Locate the cell with the specified text and output its (x, y) center coordinate. 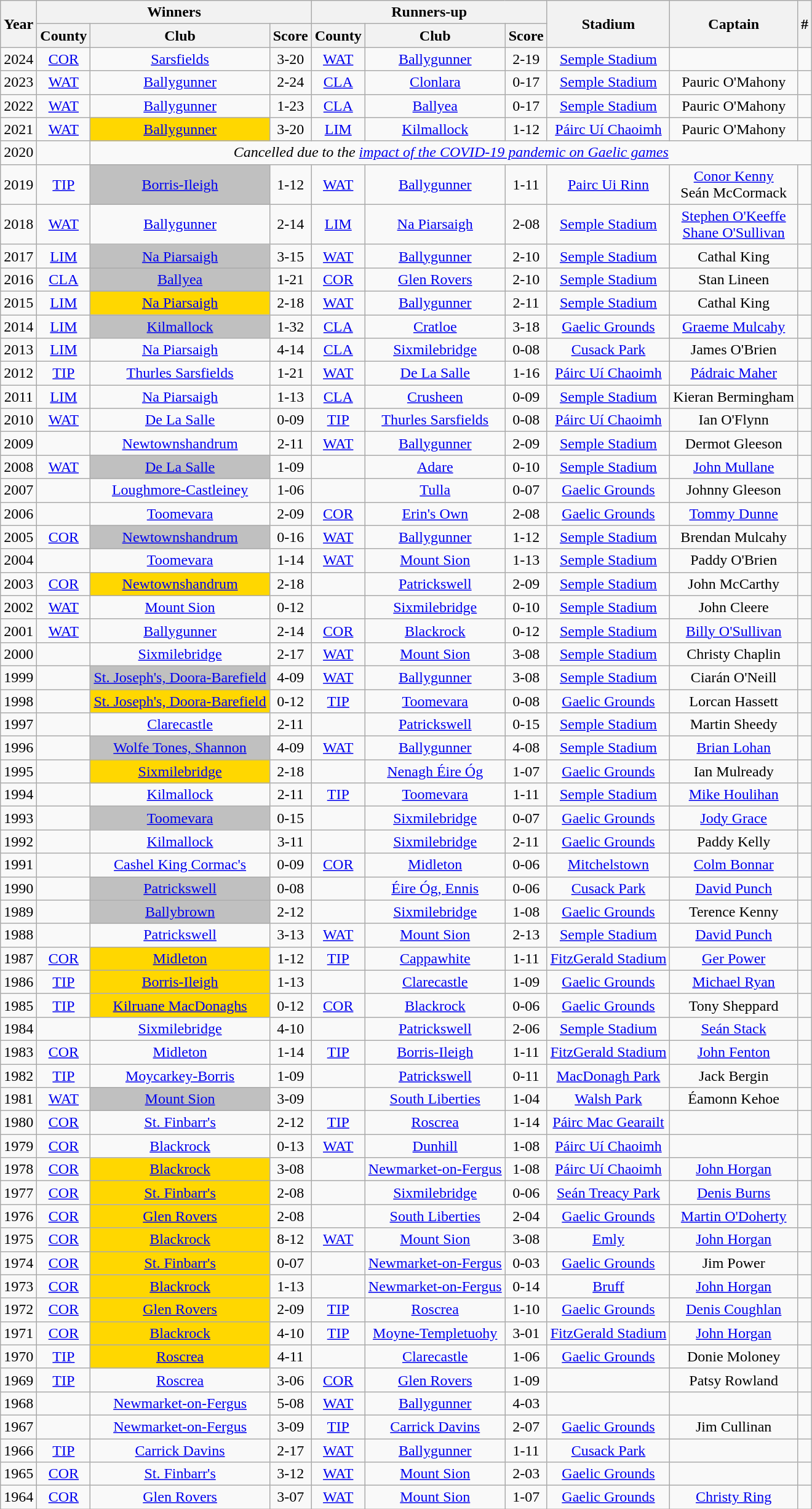
Sarsfields (180, 59)
0-13 (290, 1146)
# (805, 24)
Christy Ring (734, 1497)
Pairc Ui Rinn (608, 185)
1967 (18, 1427)
Patsy Rowland (734, 1380)
2011 (18, 397)
1979 (18, 1146)
1975 (18, 1240)
1977 (18, 1193)
Runners-up (429, 12)
Tulla (435, 490)
1-23 (290, 106)
1999 (18, 677)
Donie Moloney (734, 1356)
1978 (18, 1169)
1993 (18, 818)
4-14 (290, 350)
Martin O'Doherty (734, 1216)
2023 (18, 82)
1971 (18, 1333)
Terence Kenny (734, 912)
Tommy Dunne (734, 514)
2-06 (526, 1029)
Emly (608, 1240)
1970 (18, 1356)
3-06 (290, 1380)
Christy Chaplin (734, 654)
2-19 (526, 59)
Michael Ryan (734, 982)
Paddy Kelly (734, 842)
Moycarkey-Borris (180, 1076)
Brian Lohan (734, 748)
Year (18, 24)
2019 (18, 185)
1995 (18, 771)
1-32 (290, 327)
1990 (18, 888)
Captain (734, 24)
Jim Power (734, 1263)
1987 (18, 958)
1982 (18, 1076)
Jack Bergin (734, 1076)
Pádraic Maher (734, 373)
Nenagh Éire Óg (435, 771)
0-03 (526, 1263)
3-13 (290, 935)
2005 (18, 537)
Stan Lineen (734, 279)
2000 (18, 654)
1965 (18, 1474)
1994 (18, 795)
Moyne-Templetuohy (435, 1333)
2008 (18, 467)
1992 (18, 842)
Cratloe (435, 327)
2004 (18, 560)
Stadium (608, 24)
2006 (18, 514)
4-08 (526, 748)
4-11 (290, 1356)
Crusheen (435, 397)
2015 (18, 303)
1991 (18, 865)
2014 (18, 327)
0-16 (290, 537)
Ciarán O'Neill (734, 677)
Dunhill (435, 1146)
2003 (18, 584)
Seán Stack (734, 1029)
2009 (18, 444)
1969 (18, 1380)
1976 (18, 1216)
2018 (18, 224)
8-12 (290, 1240)
Denis Coughlan (734, 1310)
Tony Sheppard (734, 1005)
1986 (18, 982)
1964 (18, 1497)
John McCarthy (734, 584)
1985 (18, 1005)
Wolfe Tones, Shannon (180, 748)
0-14 (526, 1286)
4-03 (526, 1403)
2022 (18, 106)
3-11 (290, 842)
Martin Sheedy (734, 725)
Éamonn Kehoe (734, 1099)
MacDonagh Park (608, 1076)
Billy O'Sullivan (734, 631)
2013 (18, 350)
2016 (18, 279)
Paddy O'Brien (734, 560)
Walsh Park (608, 1099)
1973 (18, 1286)
1989 (18, 912)
Denis Burns (734, 1193)
2-04 (526, 1216)
1974 (18, 1263)
1966 (18, 1450)
Colm Bonnar (734, 865)
Bruff (608, 1286)
3-18 (526, 327)
2012 (18, 373)
2-03 (526, 1474)
2010 (18, 420)
Erin's Own (435, 514)
2007 (18, 490)
5-08 (290, 1403)
2020 (18, 153)
Cappawhite (435, 958)
Mitchelstown (608, 865)
Kilruane MacDonaghs (180, 1005)
3-15 (290, 256)
Jim Cullinan (734, 1427)
Ballybrown (180, 912)
2-07 (526, 1427)
John Cleere (734, 607)
1-04 (526, 1099)
Conor KennySeán McCormack (734, 185)
Seán Treacy Park (608, 1193)
Dermot Gleeson (734, 444)
Johnny Gleeson (734, 490)
2021 (18, 129)
1972 (18, 1310)
2001 (18, 631)
1998 (18, 701)
Clonlara (435, 82)
2-13 (526, 935)
John Mullane (734, 467)
2002 (18, 607)
3-01 (526, 1333)
2-24 (290, 82)
3-12 (290, 1474)
3-07 (290, 1497)
Cancelled due to the impact of the COVID-19 pandemic on Gaelic games (452, 153)
Ian Mulready (734, 771)
James O'Brien (734, 350)
1983 (18, 1052)
Cashel King Cormac's (180, 865)
Lorcan Hassett (734, 701)
Stephen O'Keeffe Shane O'Sullivan (734, 224)
Ger Power (734, 958)
1968 (18, 1403)
1984 (18, 1029)
0-11 (526, 1076)
Páirc Mac Gearailt (608, 1123)
1997 (18, 725)
1980 (18, 1123)
Adare (435, 467)
Brendan Mulcahy (734, 537)
Graeme Mulcahy (734, 327)
1-10 (526, 1310)
1981 (18, 1099)
Mike Houlihan (734, 795)
2017 (18, 256)
1988 (18, 935)
Jody Grace (734, 818)
Winners (174, 12)
Éire Óg, Ennis (435, 888)
Kieran Bermingham (734, 397)
Loughmore-Castleiney (180, 490)
1-16 (526, 373)
John Fenton (734, 1052)
1996 (18, 748)
Ian O'Flynn (734, 420)
2024 (18, 59)
